Locate the cell with the specified text and output its [X, Y] center coordinate. 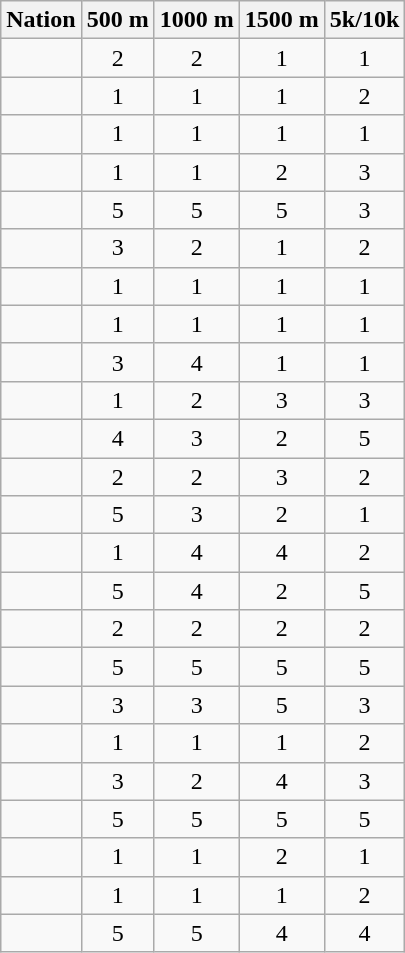
Nation [41, 20]
5k/10k [364, 20]
1000 m [196, 20]
1500 m [282, 20]
500 m [118, 20]
